Search for the cell housing the specified text and yield its (X, Y) center coordinate. 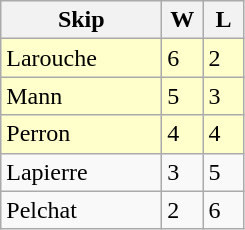
W (182, 20)
Lapierre (82, 172)
Skip (82, 20)
Mann (82, 96)
L (224, 20)
Perron (82, 134)
Pelchat (82, 210)
Larouche (82, 58)
